Detect which cell encompasses the target text, then output its (x, y) center coordinate. 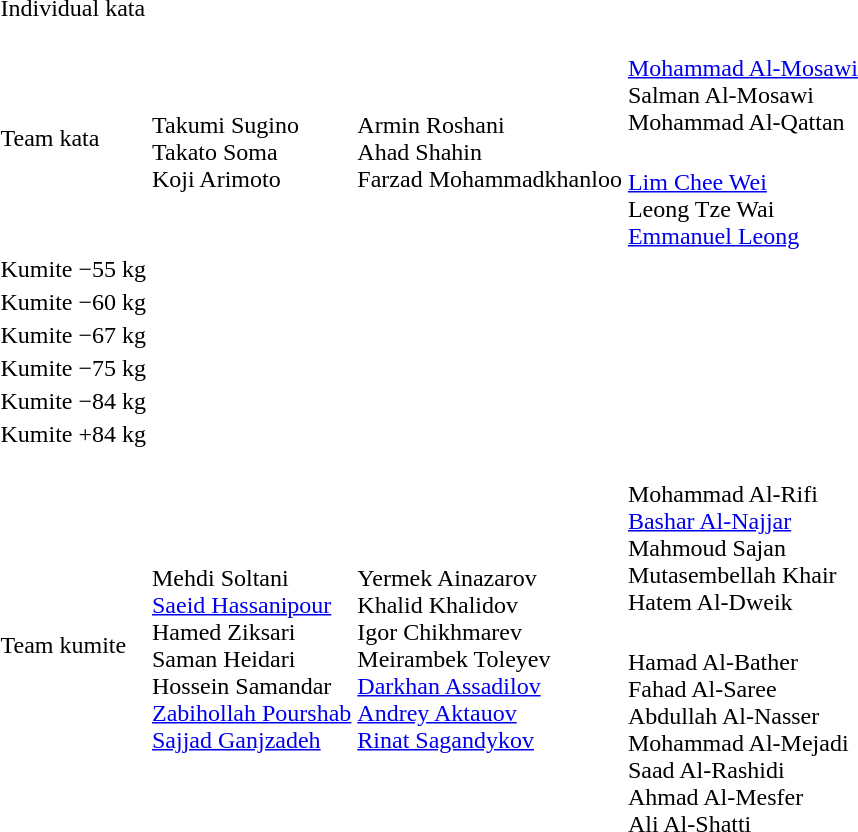
Armin RoshaniAhad ShahinFarzad Mohammadkhanloo (490, 138)
Takumi SuginoTakato SomaKoji Arimoto (252, 138)
